Search for the cell housing the specified text and yield its (X, Y) center coordinate. 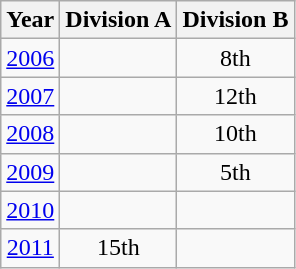
Division A (118, 20)
Year (30, 20)
2009 (30, 172)
Division B (236, 20)
5th (236, 172)
2006 (30, 58)
12th (236, 96)
15th (118, 248)
2010 (30, 210)
2007 (30, 96)
2011 (30, 248)
10th (236, 134)
8th (236, 58)
2008 (30, 134)
